From the cell containing the given text, extract its center point as [x, y] coordinate. 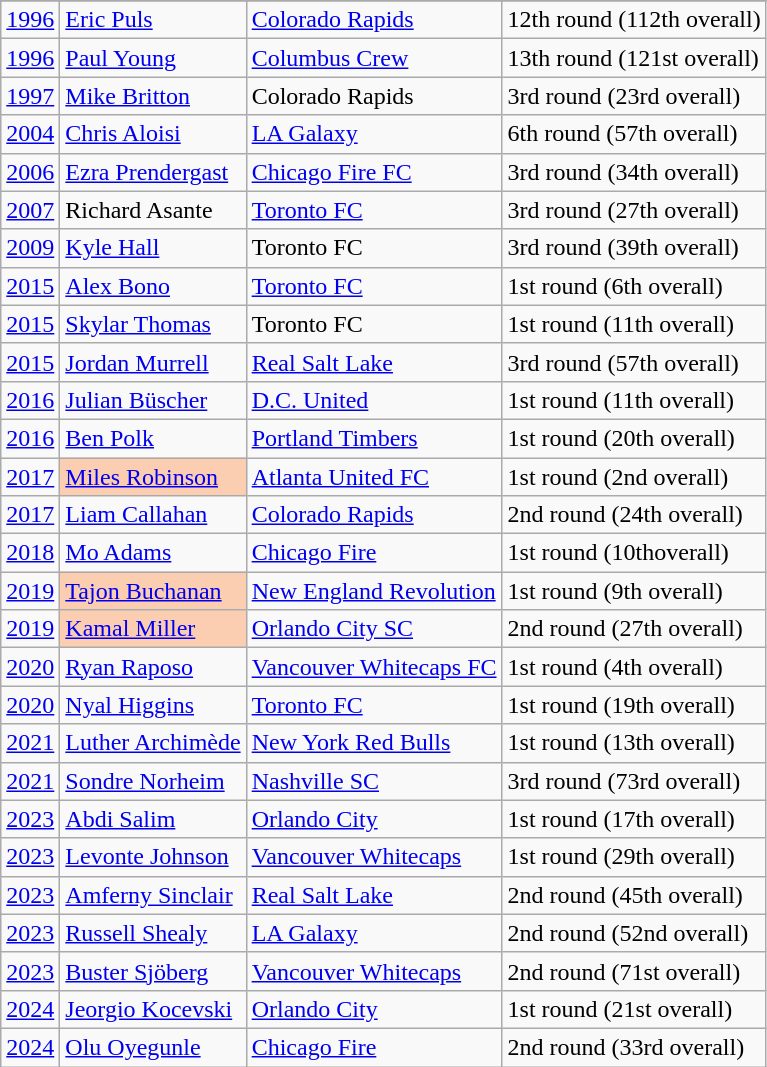
3rd round (27th overall) [634, 210]
Mike Britton [153, 96]
Eric Puls [153, 20]
3rd round (34th overall) [634, 172]
2nd round (24th overall) [634, 515]
Orlando City SC [374, 629]
Nyal Higgins [153, 705]
1st round (4th overall) [634, 667]
1st round (21st overall) [634, 1009]
Jeorgio Kocevski [153, 1009]
Julian Büscher [153, 400]
2nd round (52nd overall) [634, 933]
2009 [30, 248]
1st round (19th overall) [634, 705]
2018 [30, 553]
Nashville SC [374, 781]
Miles Robinson [153, 477]
2nd round (33rd overall) [634, 1047]
2nd round (27th overall) [634, 629]
D.C. United [374, 400]
6th round (57th overall) [634, 134]
New York Red Bulls [374, 743]
2nd round (45th overall) [634, 895]
Alex Bono [153, 286]
Amferny Sinclair [153, 895]
12th round (112th overall) [634, 20]
1997 [30, 96]
Tajon Buchanan [153, 591]
Portland Timbers [374, 438]
Liam Callahan [153, 515]
Vancouver Whitecaps FC [374, 667]
1st round (17th overall) [634, 819]
Skylar Thomas [153, 324]
3rd round (57th overall) [634, 362]
Ben Polk [153, 438]
2007 [30, 210]
Mo Adams [153, 553]
Kyle Hall [153, 248]
1st round (29th overall) [634, 857]
1st round (13th overall) [634, 743]
New England Revolution [374, 591]
Chicago Fire FC [374, 172]
Atlanta United FC [374, 477]
Levonte Johnson [153, 857]
1st round (9th overall) [634, 591]
Russell Shealy [153, 933]
Columbus Crew [374, 58]
Paul Young [153, 58]
Ezra Prendergast [153, 172]
13th round (121st overall) [634, 58]
3rd round (39th overall) [634, 248]
3rd round (23rd overall) [634, 96]
Chris Aloisi [153, 134]
1st round (6th overall) [634, 286]
1st round (20th overall) [634, 438]
Jordan Murrell [153, 362]
Sondre Norheim [153, 781]
Ryan Raposo [153, 667]
2004 [30, 134]
Luther Archimède [153, 743]
Buster Sjöberg [153, 971]
1st round (2nd overall) [634, 477]
Richard Asante [153, 210]
3rd round (73rd overall) [634, 781]
Olu Oyegunle [153, 1047]
Abdi Salim [153, 819]
2006 [30, 172]
1st round (10thoverall) [634, 553]
2nd round (71st overall) [634, 971]
Kamal Miller [153, 629]
